For the text-containing cell, return its midpoint in [x, y] coordinate format. 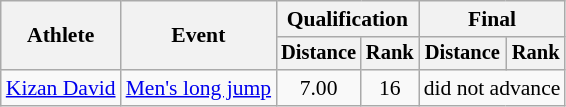
16 [390, 88]
Athlete [61, 36]
did not advance [492, 88]
Event [199, 36]
Final [492, 19]
7.00 [318, 88]
Kizan David [61, 88]
Qualification [347, 19]
Men's long jump [199, 88]
